Pinpoint the cell where the given text exists, returning its (X, Y) midpoint coordinate. 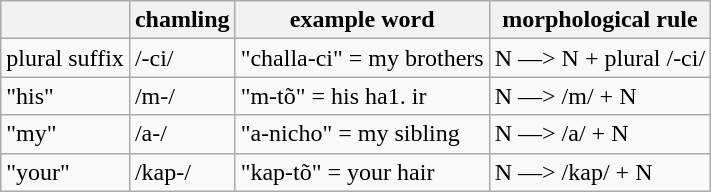
example word (362, 20)
"challa-ci" = my brothers (362, 58)
N —> /m/ + N (600, 96)
/m-/ (182, 96)
morphological rule (600, 20)
"my" (66, 134)
"a-nicho" = my sibling (362, 134)
/-ci/ (182, 58)
"his" (66, 96)
chamling (182, 20)
N —> /a/ + N (600, 134)
"your" (66, 172)
N —> N + plural /-ci/ (600, 58)
N —> /kap/ + N (600, 172)
plural suffix (66, 58)
"kap-tõ" = your hair (362, 172)
/kap-/ (182, 172)
"m-tõ" = his ha1. ir (362, 96)
/a-/ (182, 134)
